Scan for the cell matching the given text and deliver its [X, Y] coordinate at center. 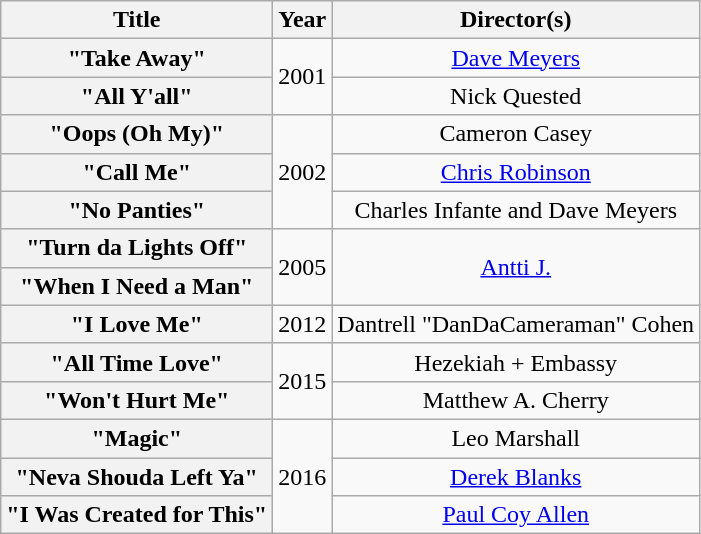
"Won't Hurt Me" [137, 400]
"Oops (Oh My)" [137, 134]
2005 [302, 267]
Matthew A. Cherry [516, 400]
Chris Robinson [516, 172]
"When I Need a Man" [137, 286]
"I Was Created for This" [137, 515]
2001 [302, 77]
Derek Blanks [516, 477]
"I Love Me" [137, 324]
Director(s) [516, 20]
Cameron Casey [516, 134]
Paul Coy Allen [516, 515]
2012 [302, 324]
Leo Marshall [516, 438]
2002 [302, 172]
Year [302, 20]
"Take Away" [137, 58]
Antti J. [516, 267]
Dantrell "DanDaCameraman" Cohen [516, 324]
2015 [302, 381]
Dave Meyers [516, 58]
"Magic" [137, 438]
"Turn da Lights Off" [137, 248]
"All Y'all" [137, 96]
"Call Me" [137, 172]
Charles Infante and Dave Meyers [516, 210]
"All Time Love" [137, 362]
"Neva Shouda Left Ya" [137, 477]
"No Panties" [137, 210]
Hezekiah + Embassy [516, 362]
Title [137, 20]
Nick Quested [516, 96]
2016 [302, 476]
